From the cell containing the given text, extract its center point as [X, Y] coordinate. 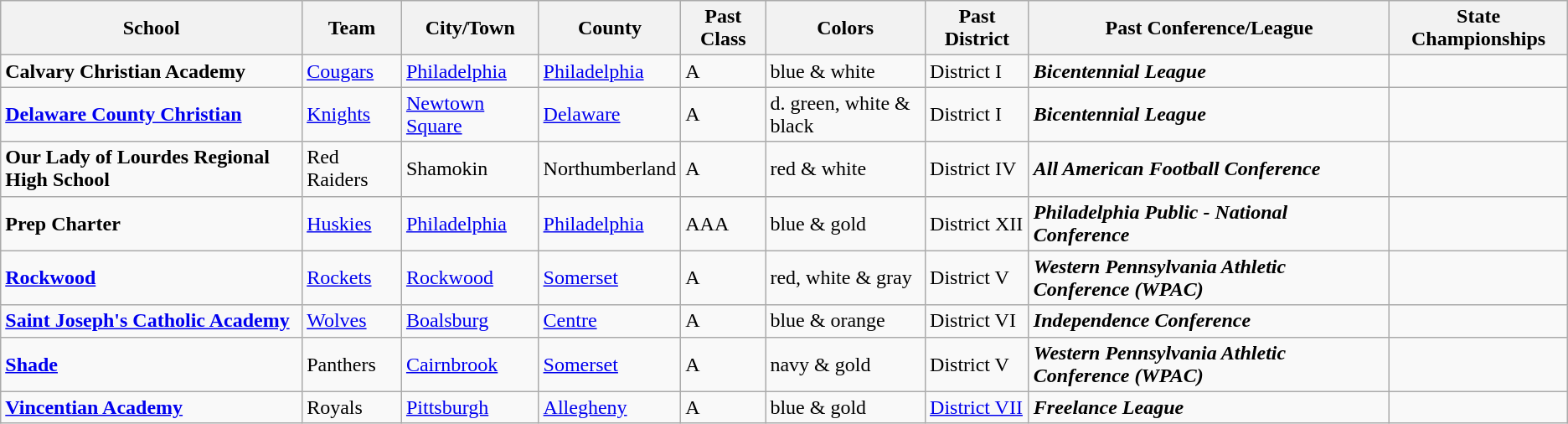
navy & gold [846, 364]
Shade [152, 364]
All American Football Conference [1210, 169]
Prep Charter [152, 223]
City/Town [470, 28]
Calvary Christian Academy [152, 71]
School [152, 28]
State Championships [1478, 28]
Our Lady of Lourdes Regional High School [152, 169]
Team [352, 28]
Cougars [352, 71]
Past Conference/League [1210, 28]
Saint Joseph's Catholic Academy [152, 321]
red & white [846, 169]
Rockets [352, 278]
Panthers [352, 364]
AAA [724, 223]
red, white & gray [846, 278]
Pittsburgh [470, 407]
Past District [977, 28]
Allegheny [610, 407]
Colors [846, 28]
Newtown Square [470, 114]
Vincentian Academy [152, 407]
Freelance League [1210, 407]
Philadelphia Public - National Conference [1210, 223]
Knights [352, 114]
District IV [977, 169]
Northumberland [610, 169]
District VII [977, 407]
Past Class [724, 28]
d. green, white & black [846, 114]
Delaware County Christian [152, 114]
District XII [977, 223]
Delaware [610, 114]
Cairnbrook [470, 364]
Red Raiders [352, 169]
Royals [352, 407]
Shamokin [470, 169]
County [610, 28]
District VI [977, 321]
Boalsburg [470, 321]
blue & orange [846, 321]
Centre [610, 321]
Independence Conference [1210, 321]
blue & white [846, 71]
Huskies [352, 223]
Wolves [352, 321]
